Output the (X, Y) coordinate of the center of the cell containing the given text.  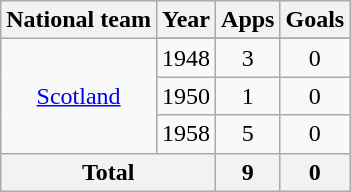
5 (248, 134)
Scotland (79, 96)
Goals (315, 20)
3 (248, 58)
Year (186, 20)
1 (248, 96)
1948 (186, 58)
1950 (186, 96)
National team (79, 20)
1958 (186, 134)
Total (108, 172)
9 (248, 172)
Apps (248, 20)
